From the cell containing the given text, extract its center point as (x, y) coordinate. 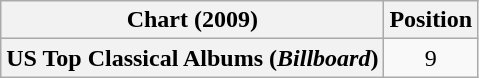
Chart (2009) (192, 20)
US Top Classical Albums (Billboard) (192, 58)
Position (431, 20)
9 (431, 58)
